Output the [X, Y] coordinate of the center of the cell containing the given text.  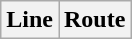
Line [30, 20]
Route [94, 20]
